Return the (x, y) coordinate for the center point of the cell that contains the specified text.  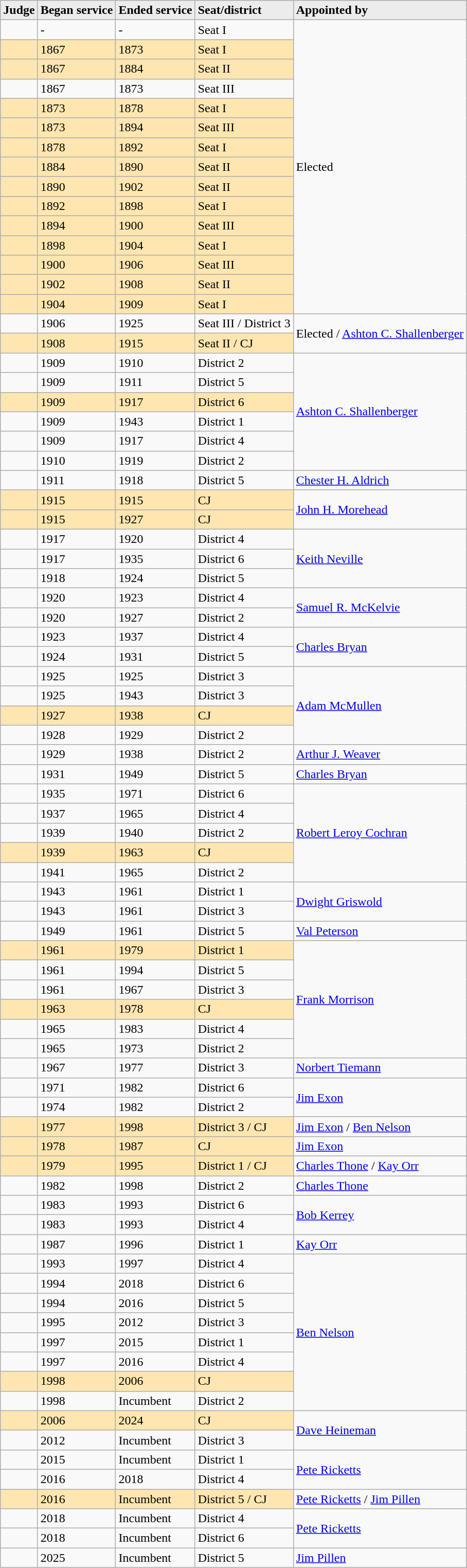
Elected / Ashton C. Shallenberger (380, 333)
Val Peterson (380, 931)
Frank Morrison (380, 999)
Dwight Griswold (380, 902)
Keith Neville (380, 558)
Elected (380, 167)
2025 (77, 1558)
District 5 / CJ (244, 1499)
1940 (155, 833)
Ended service (155, 10)
Seat II / CJ (244, 343)
Chester H. Aldrich (380, 480)
John H. Morehead (380, 509)
District 1 / CJ (244, 1166)
1928 (77, 735)
Seat III / District 3 (244, 324)
Began service (77, 10)
Jim Pillen (380, 1558)
Kay Orr (380, 1244)
Dave Heineman (380, 1430)
Appointed by (380, 10)
Bob Kerrey (380, 1215)
Samuel R. McKelvie (380, 608)
1941 (77, 872)
1996 (155, 1244)
Adam McMullen (380, 706)
2024 (155, 1420)
1919 (155, 461)
1973 (155, 1048)
Charles Thone (380, 1185)
District 3 / CJ (244, 1126)
Jim Exon / Ben Nelson (380, 1126)
1974 (77, 1107)
Ashton C. Shallenberger (380, 412)
Arthur J. Weaver (380, 754)
Charles Thone / Kay Orr (380, 1166)
Robert Leroy Cochran (380, 833)
Norbert Tiemann (380, 1068)
Ben Nelson (380, 1332)
Pete Ricketts / Jim Pillen (380, 1499)
Seat/district (244, 10)
Judge (19, 10)
